Detect which cell encompasses the target text, then output its (X, Y) center coordinate. 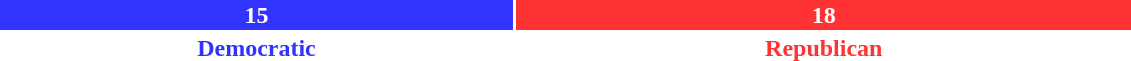
15 (256, 15)
